Return the [X, Y] coordinate for the center point of the cell that contains the specified text.  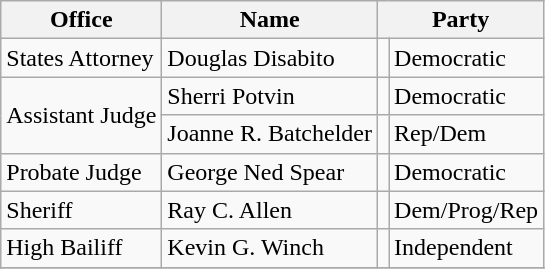
Ray C. Allen [270, 210]
Sherri Potvin [270, 96]
George Ned Spear [270, 172]
Independent [466, 248]
Sheriff [82, 210]
Name [270, 20]
States Attorney [82, 58]
Probate Judge [82, 172]
Kevin G. Winch [270, 248]
Douglas Disabito [270, 58]
High Bailiff [82, 248]
Assistant Judge [82, 115]
Joanne R. Batchelder [270, 134]
Dem/Prog/Rep [466, 210]
Rep/Dem [466, 134]
Party [460, 20]
Office [82, 20]
